Scan for the cell matching the given text and deliver its [x, y] coordinate at center. 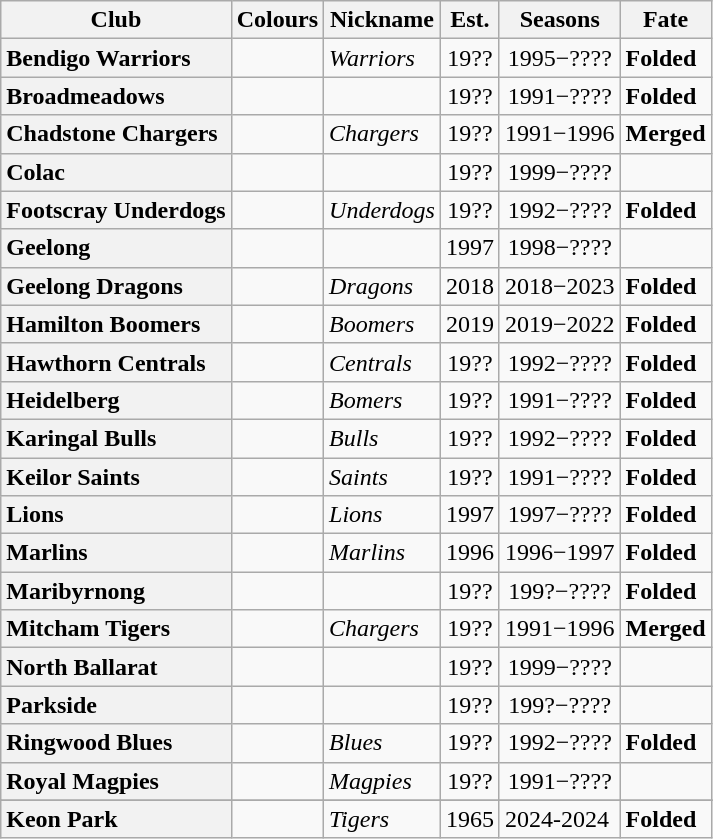
Colours [277, 20]
Hawthorn Centrals [116, 362]
1998−???? [560, 248]
2018 [470, 286]
Bulls [382, 438]
Bendigo Warriors [116, 58]
Bomers [382, 400]
Nickname [382, 20]
1996 [470, 553]
Centrals [382, 362]
Warriors [382, 58]
Karingal Bulls [116, 438]
2024-2024 [560, 819]
Seasons [560, 20]
Footscray Underdogs [116, 210]
1965 [470, 819]
Blues [382, 743]
Geelong [116, 248]
Fate [666, 20]
Magpies [382, 781]
Broadmeadows [116, 96]
Chadstone Chargers [116, 134]
2019−2022 [560, 324]
Keon Park [116, 819]
Boomers [382, 324]
Parkside [116, 705]
1996−1997 [560, 553]
Keilor Saints [116, 477]
1997−???? [560, 515]
2018−2023 [560, 286]
Underdogs [382, 210]
Est. [470, 20]
Club [116, 20]
Colac [116, 172]
1995−???? [560, 58]
Maribyrnong [116, 591]
2019 [470, 324]
Heidelberg [116, 400]
Geelong Dragons [116, 286]
Mitcham Tigers [116, 629]
Hamilton Boomers [116, 324]
Royal Magpies [116, 781]
Tigers [382, 819]
Dragons [382, 286]
Saints [382, 477]
North Ballarat [116, 667]
Ringwood Blues [116, 743]
